Search for the cell housing the specified text and yield its [X, Y] center coordinate. 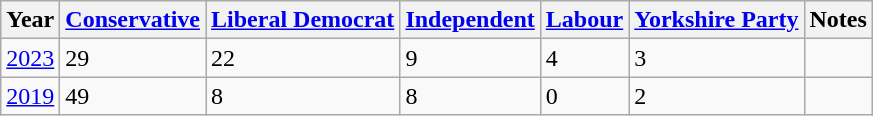
0 [584, 96]
Independent [470, 20]
Liberal Democrat [303, 20]
2023 [30, 58]
2019 [30, 96]
Conservative [133, 20]
4 [584, 58]
49 [133, 96]
2 [716, 96]
Labour [584, 20]
Notes [838, 20]
22 [303, 58]
Yorkshire Party [716, 20]
3 [716, 58]
29 [133, 58]
9 [470, 58]
Year [30, 20]
